Determine the (X, Y) coordinate at the center of the cell enclosing the given text.  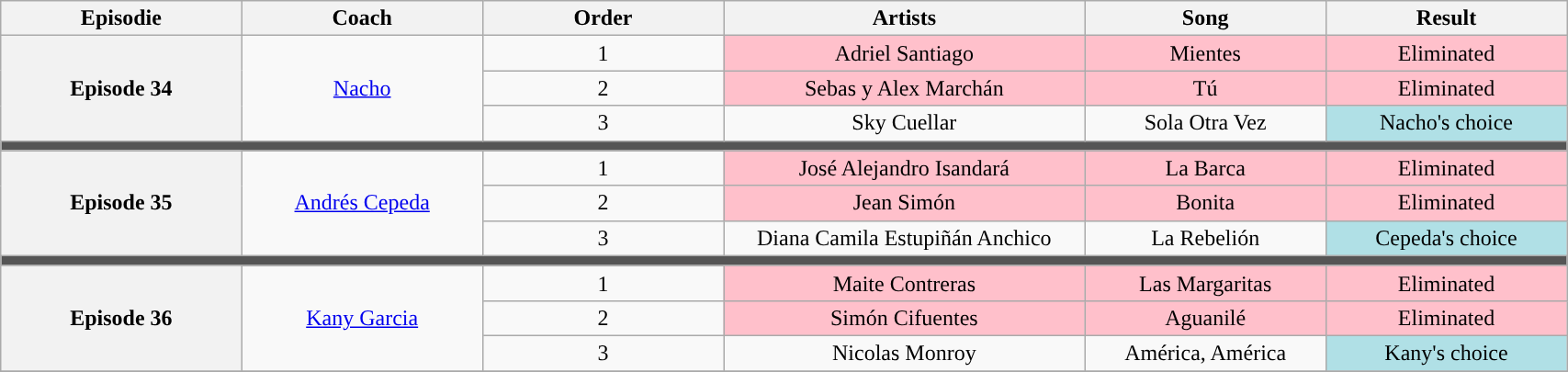
Result (1446, 18)
Maite Contreras (904, 283)
Jean Simón (904, 203)
Cepeda's choice (1446, 238)
Coach (362, 18)
Episode 34 (121, 88)
Episode 35 (121, 203)
Song (1205, 18)
Episodie (121, 18)
Sola Otra Vez (1205, 123)
Tú (1205, 88)
América, América (1205, 353)
Diana Camila Estupiñán Anchico (904, 238)
Episode 36 (121, 318)
Nacho's choice (1446, 123)
Sky Cuellar (904, 123)
Nicolas Monroy (904, 353)
Andrés Cepeda (362, 203)
Kany's choice (1446, 353)
Las Margaritas (1205, 283)
Artists (904, 18)
Adriel Santiago (904, 53)
La Barca (1205, 168)
Sebas y Alex Marchán (904, 88)
Bonita (1205, 203)
Nacho (362, 88)
Aguanilé (1205, 318)
José Alejandro Isandará (904, 168)
La Rebelión (1205, 238)
Kany Garcia (362, 318)
Mientes (1205, 53)
Order (603, 18)
Simón Cifuentes (904, 318)
